For the text-containing cell, return its midpoint in (X, Y) coordinate format. 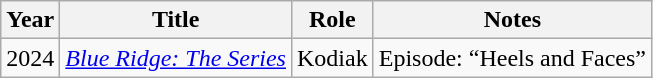
2024 (30, 58)
Year (30, 20)
Role (332, 20)
Episode: “Heels and Faces” (512, 58)
Blue Ridge: The Series (176, 58)
Kodiak (332, 58)
Notes (512, 20)
Title (176, 20)
